Pinpoint the cell where the given text exists, returning its [X, Y] midpoint coordinate. 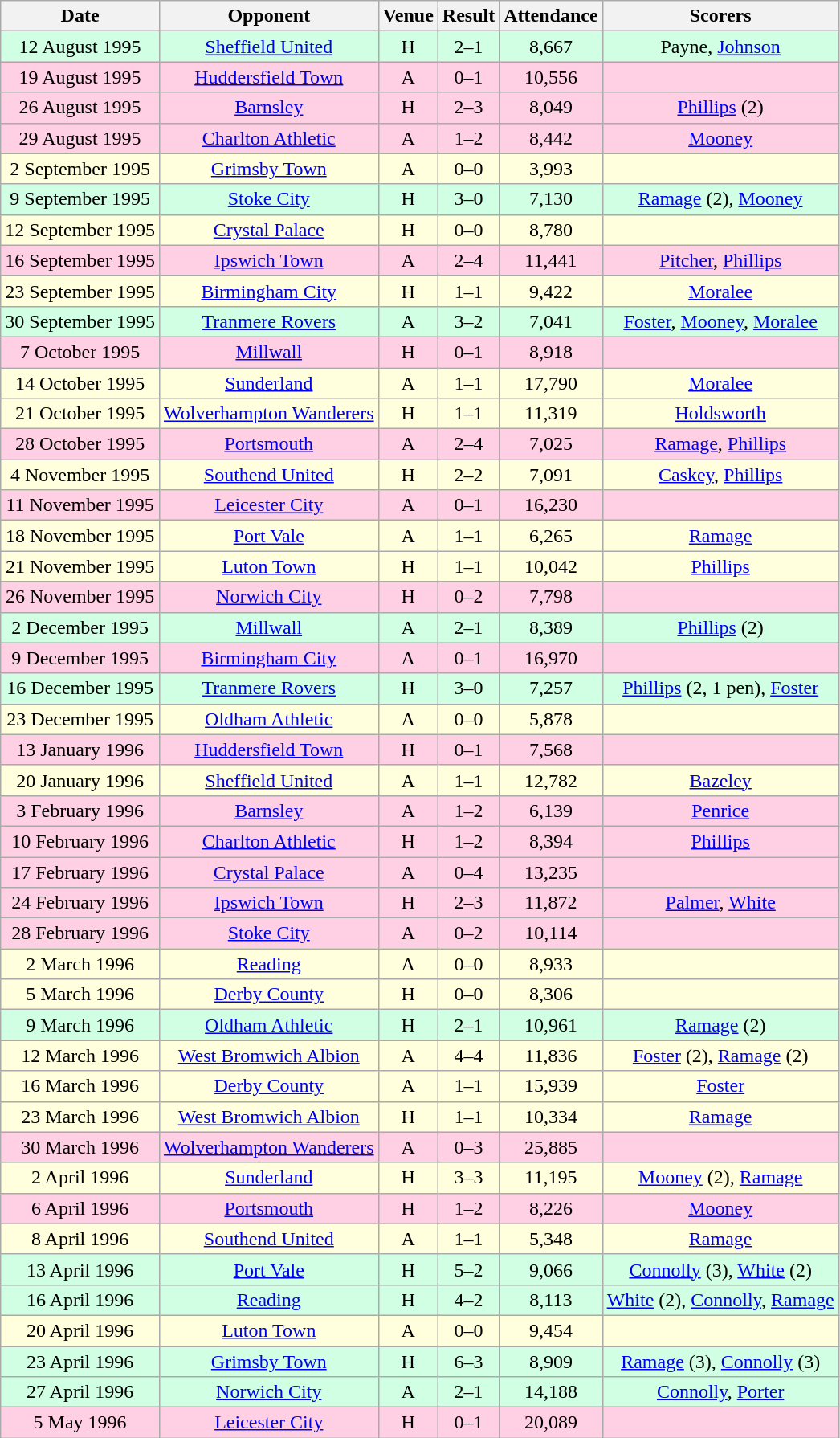
27 April 1996 [80, 1392]
28 October 1995 [80, 444]
Penrice [720, 811]
Pitcher, Phillips [720, 260]
13,235 [551, 872]
3–2 [468, 321]
8,049 [551, 108]
23 April 1996 [80, 1362]
Date [80, 16]
Venue [408, 16]
Mooney (2), Ramage [720, 1178]
7,798 [551, 597]
9 March 1996 [80, 1025]
8,306 [551, 995]
11,441 [551, 260]
7 October 1995 [80, 352]
12 August 1995 [80, 47]
2 March 1996 [80, 964]
11,872 [551, 903]
2 December 1995 [80, 627]
30 September 1995 [80, 321]
Ramage (2) [720, 1025]
0–4 [468, 872]
17 February 1996 [80, 872]
7,568 [551, 750]
11 November 1995 [80, 505]
5,348 [551, 1239]
12 September 1995 [80, 230]
10,042 [551, 566]
Caskey, Phillips [720, 475]
6–3 [468, 1362]
13 January 1996 [80, 750]
10 February 1996 [80, 841]
20 January 1996 [80, 780]
8,909 [551, 1362]
9,066 [551, 1269]
30 March 1996 [80, 1147]
7,130 [551, 199]
Attendance [551, 16]
Foster, Mooney, Moralee [720, 321]
8,933 [551, 964]
23 December 1995 [80, 719]
Opponent [268, 16]
Connolly, Porter [720, 1392]
16,230 [551, 505]
Connolly (3), White (2) [720, 1269]
2–2 [468, 475]
Payne, Johnson [720, 47]
12,782 [551, 780]
11,836 [551, 1056]
8,226 [551, 1208]
3–3 [468, 1178]
9 September 1995 [80, 199]
26 November 1995 [80, 597]
5,878 [551, 719]
9,422 [551, 291]
Ramage (3), Connolly (3) [720, 1362]
28 February 1996 [80, 933]
10,556 [551, 77]
7,091 [551, 475]
8,394 [551, 841]
4–4 [468, 1056]
Ramage, Phillips [720, 444]
7,025 [551, 444]
8,667 [551, 47]
21 October 1995 [80, 414]
Palmer, White [720, 903]
2 September 1995 [80, 169]
15,939 [551, 1086]
Phillips (2, 1 pen), Foster [720, 688]
3 February 1996 [80, 811]
23 March 1996 [80, 1117]
9 December 1995 [80, 658]
19 August 1995 [80, 77]
8,918 [551, 352]
23 September 1995 [80, 291]
8,780 [551, 230]
26 August 1995 [80, 108]
10,114 [551, 933]
8,389 [551, 627]
10,961 [551, 1025]
16 December 1995 [80, 688]
16,970 [551, 658]
7,257 [551, 688]
Scorers [720, 16]
4–2 [468, 1300]
11,195 [551, 1178]
24 February 1996 [80, 903]
16 April 1996 [80, 1300]
White (2), Connolly, Ramage [720, 1300]
Bazeley [720, 780]
11,319 [551, 414]
8,113 [551, 1300]
16 March 1996 [80, 1086]
Ramage (2), Mooney [720, 199]
6 April 1996 [80, 1208]
18 November 1995 [80, 536]
4 November 1995 [80, 475]
25,885 [551, 1147]
7,041 [551, 321]
0–3 [468, 1147]
21 November 1995 [80, 566]
Foster [720, 1086]
14 October 1995 [80, 383]
20 April 1996 [80, 1330]
12 March 1996 [80, 1056]
5 March 1996 [80, 995]
17,790 [551, 383]
Result [468, 16]
10,334 [551, 1117]
13 April 1996 [80, 1269]
6,265 [551, 536]
29 August 1995 [80, 138]
5–2 [468, 1269]
6,139 [551, 811]
9,454 [551, 1330]
20,089 [551, 1423]
Foster (2), Ramage (2) [720, 1056]
14,188 [551, 1392]
16 September 1995 [80, 260]
5 May 1996 [80, 1423]
8,442 [551, 138]
2 April 1996 [80, 1178]
3,993 [551, 169]
Holdsworth [720, 414]
8 April 1996 [80, 1239]
